Search for the cell housing the specified text and yield its (x, y) center coordinate. 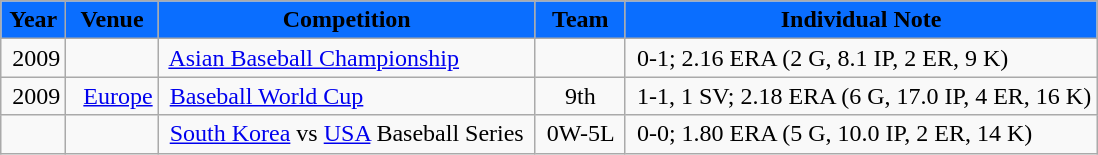
Team (580, 20)
Venue (112, 20)
South Korea vs USA Baseball Series (346, 134)
Individual Note (860, 20)
9th (580, 96)
1-1, 1 SV; 2.18 ERA (6 G, 17.0 IP, 4 ER, 16 K) (860, 96)
0W-5L (580, 134)
0-0; 1.80 ERA (5 G, 10.0 IP, 2 ER, 14 K) (860, 134)
Europe (112, 96)
Baseball World Cup (346, 96)
Competition (346, 20)
0-1; 2.16 ERA (2 G, 8.1 IP, 2 ER, 9 K) (860, 58)
Asian Baseball Championship (346, 58)
Year (34, 20)
